Return the (X, Y) coordinate for the center point of the cell that contains the specified text.  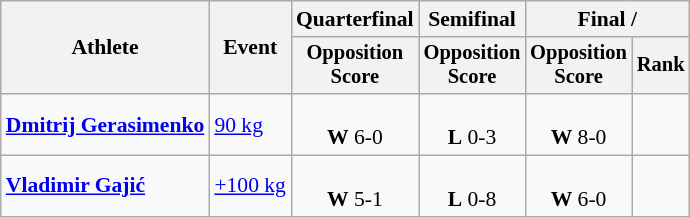
L 0-3 (472, 124)
Athlete (106, 48)
Dmitrij Gerasimenko (106, 124)
Event (250, 48)
Rank (661, 66)
Quarterfinal (355, 19)
L 0-8 (472, 186)
Vladimir Gajić (106, 186)
Final / (607, 19)
W 8-0 (578, 124)
+100 kg (250, 186)
W 5-1 (355, 186)
Semifinal (472, 19)
90 kg (250, 124)
